For the text-containing cell, return its midpoint in (x, y) coordinate format. 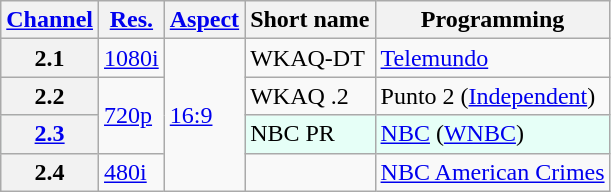
Short name (310, 20)
Programming (492, 20)
WKAQ-DT (310, 58)
480i (132, 172)
2.1 (50, 58)
2.3 (50, 134)
1080i (132, 58)
Aspect (204, 20)
NBC American Crimes (492, 172)
Res. (132, 20)
2.4 (50, 172)
NBC (WNBC) (492, 134)
2.2 (50, 96)
Telemundo (492, 58)
16:9 (204, 115)
Channel (50, 20)
720p (132, 115)
Punto 2 (Independent) (492, 96)
NBC PR (310, 134)
WKAQ .2 (310, 96)
